Find where the given text appears and provide that cell's center as [X, Y] coordinate. 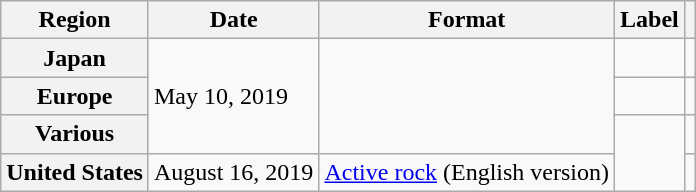
Label [650, 20]
Date [233, 20]
Active rock (English version) [467, 172]
May 10, 2019 [233, 96]
Format [467, 20]
August 16, 2019 [233, 172]
Region [75, 20]
Europe [75, 96]
Japan [75, 58]
United States [75, 172]
Various [75, 134]
